Extract the (x, y) coordinate from the center of the cell holding the provided text.  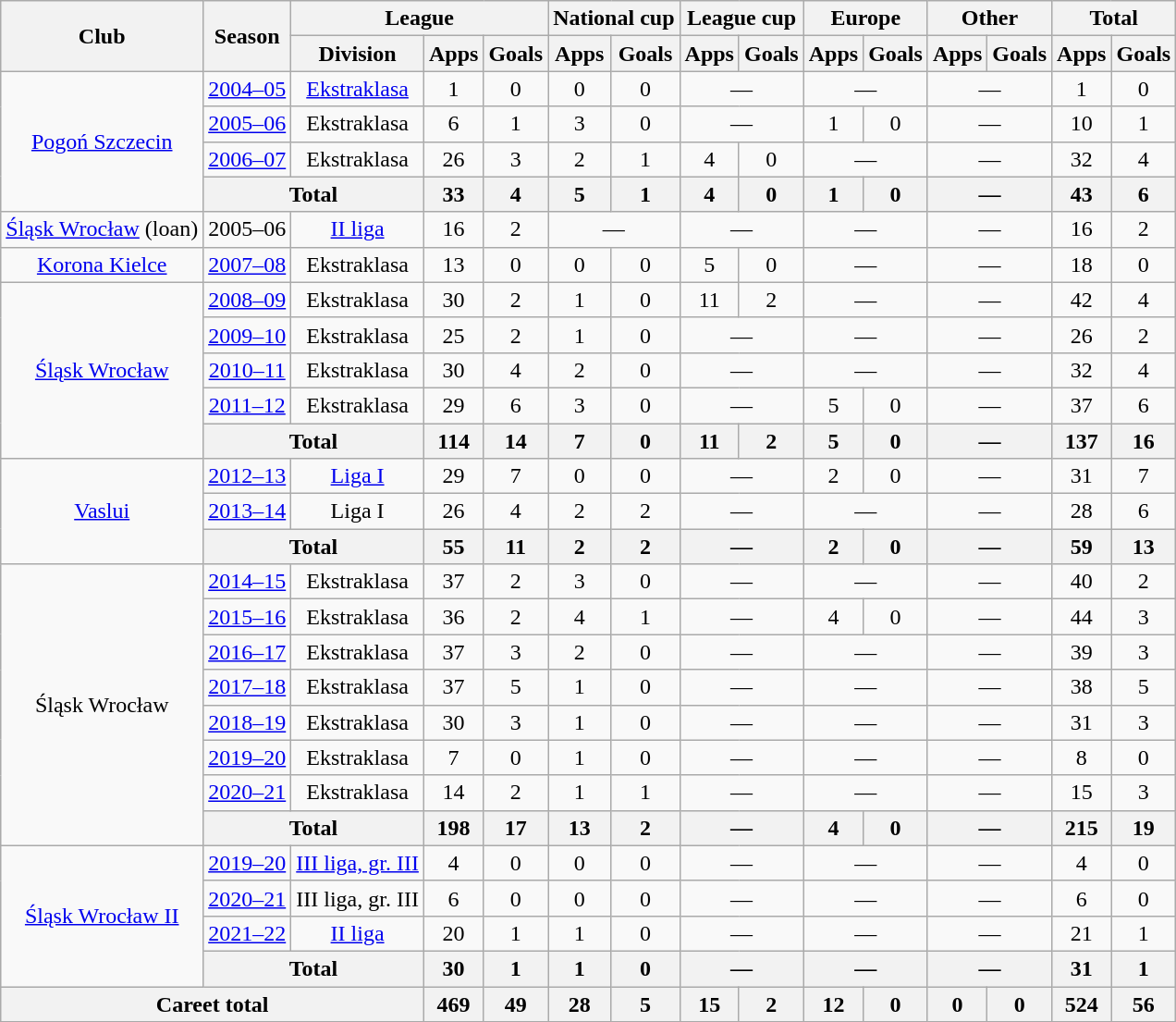
2021–22 (248, 933)
2008–09 (248, 300)
League (420, 18)
League cup (741, 18)
Division (358, 54)
44 (1082, 617)
56 (1144, 1004)
114 (453, 441)
2006–07 (248, 159)
2013–14 (248, 511)
2010–11 (248, 370)
524 (1082, 1004)
43 (1082, 194)
Vaslui (102, 511)
39 (1082, 652)
19 (1144, 828)
59 (1082, 547)
12 (833, 1004)
21 (1082, 933)
10 (1082, 124)
33 (453, 194)
36 (453, 617)
2015–16 (248, 617)
Śląsk Wrocław (loan) (102, 229)
215 (1082, 828)
Europe (865, 18)
Korona Kielce (102, 265)
2014–15 (248, 582)
Other (989, 18)
2012–13 (248, 476)
20 (453, 933)
49 (516, 1004)
2011–12 (248, 405)
469 (453, 1004)
2017–18 (248, 687)
17 (516, 828)
40 (1082, 582)
8 (1082, 757)
National cup (614, 18)
Śląsk Wrocław II (102, 916)
42 (1082, 300)
Careet total (213, 1004)
2016–17 (248, 652)
18 (1082, 265)
55 (453, 547)
Pogoń Szczecin (102, 142)
2018–19 (248, 722)
198 (453, 828)
38 (1082, 687)
Season (248, 36)
2009–10 (248, 335)
2004–05 (248, 89)
2007–08 (248, 265)
25 (453, 335)
137 (1082, 441)
Club (102, 36)
